Capture the cell that displays the provided text and extract its [X, Y] central coordinate. 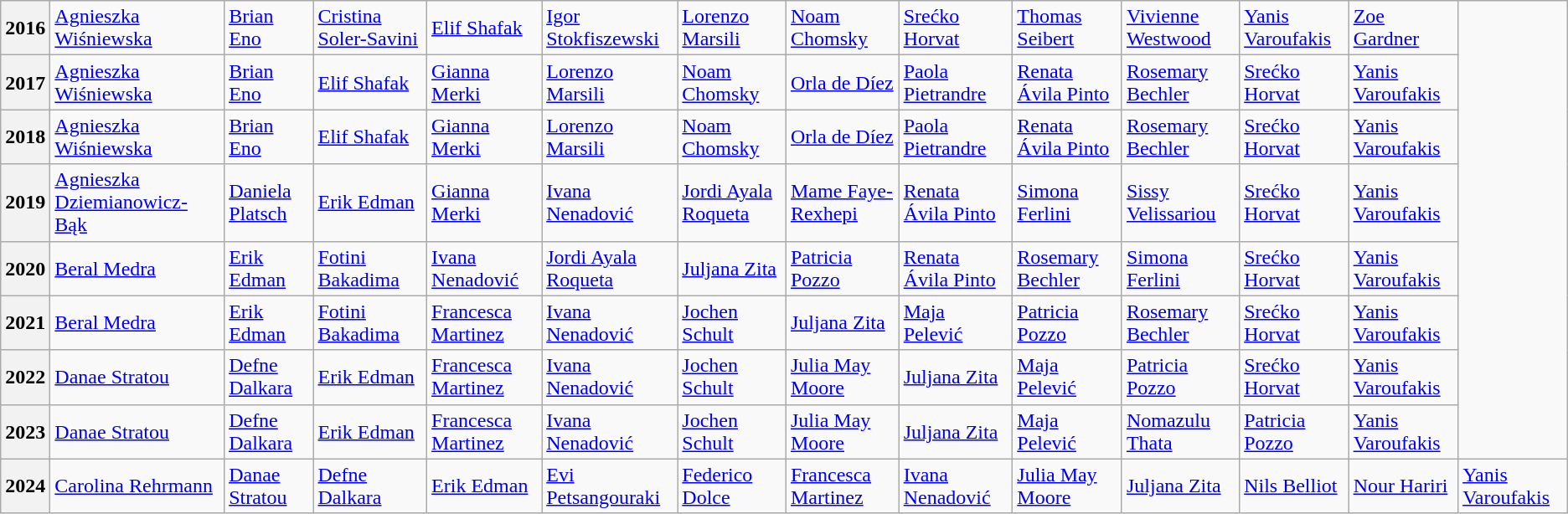
Mame Faye-Rexhepi [843, 203]
Evi Petsangouraki [610, 486]
Nils Belliot [1294, 486]
2019 [25, 203]
2021 [25, 323]
2023 [25, 432]
Sissy Velissariou [1180, 203]
Agnieszka Dziemianowicz-Bąk [137, 203]
Nomazulu Thata [1180, 432]
2018 [25, 137]
2016 [25, 28]
2017 [25, 82]
2022 [25, 377]
Nour Hariri [1403, 486]
Carolina Rehrmann [137, 486]
Thomas Seibert [1067, 28]
Zoe Gardner [1403, 28]
Federico Dolce [732, 486]
Vivienne Westwood [1180, 28]
Igor Stokfiszewski [610, 28]
Daniela Platsch [269, 203]
Cristina Soler-Savini [370, 28]
2024 [25, 486]
2020 [25, 268]
